Search for the cell housing the specified text and yield its [X, Y] center coordinate. 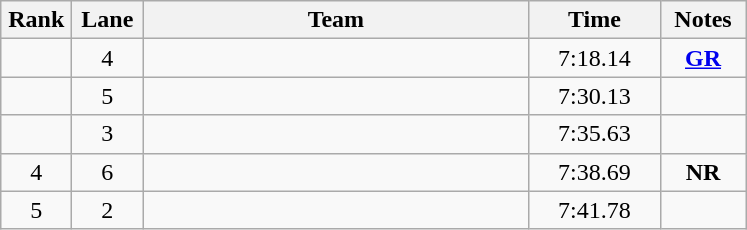
Team [336, 20]
7:18.14 [594, 58]
GR [703, 58]
3 [108, 134]
7:35.63 [594, 134]
Lane [108, 20]
7:38.69 [594, 172]
7:41.78 [594, 210]
Notes [703, 20]
2 [108, 210]
Time [594, 20]
6 [108, 172]
Rank [36, 20]
NR [703, 172]
7:30.13 [594, 96]
